For the text-containing cell, return its midpoint in (X, Y) coordinate format. 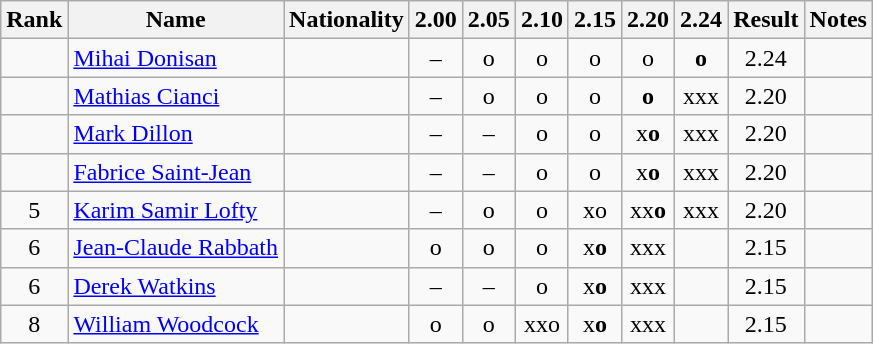
2.00 (436, 20)
Jean-Claude Rabbath (176, 248)
Result (766, 20)
8 (34, 324)
Rank (34, 20)
Mathias Cianci (176, 96)
Notes (838, 20)
Karim Samir Lofty (176, 210)
Name (176, 20)
Mark Dillon (176, 134)
Mihai Donisan (176, 58)
Derek Watkins (176, 286)
Nationality (347, 20)
5 (34, 210)
2.05 (488, 20)
William Woodcock (176, 324)
Fabrice Saint-Jean (176, 172)
2.10 (542, 20)
